Scan for the cell matching the given text and deliver its [X, Y] coordinate at center. 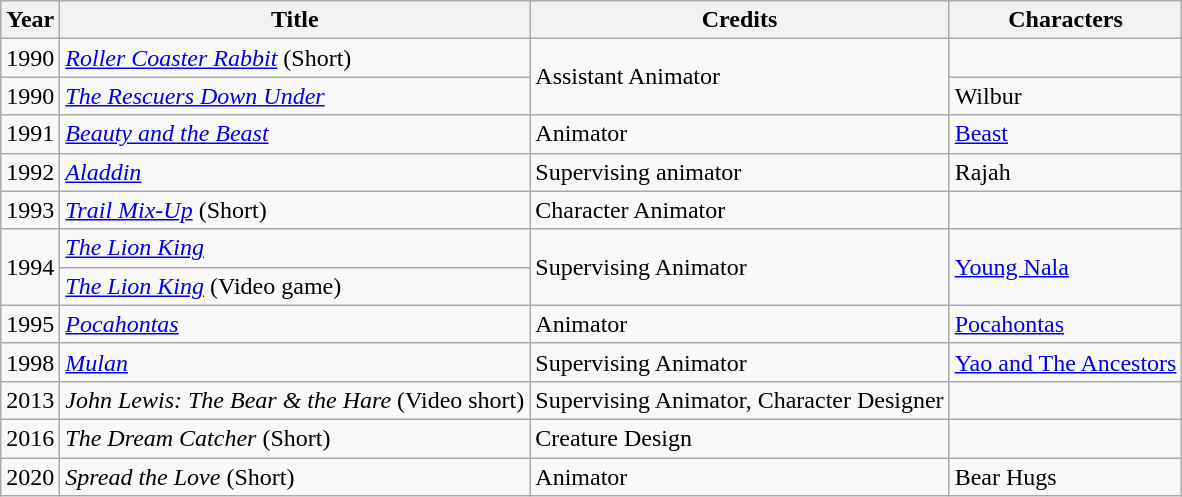
Creature Design [740, 438]
2013 [30, 400]
John Lewis: The Bear & the Hare (Video short) [295, 400]
Assistant Animator [740, 77]
1993 [30, 210]
The Lion King (Video game) [295, 286]
Trail Mix-Up (Short) [295, 210]
Characters [1066, 20]
1995 [30, 324]
The Lion King [295, 248]
Roller Coaster Rabbit (Short) [295, 58]
Yao and The Ancestors [1066, 362]
Rajah [1066, 172]
Bear Hugs [1066, 477]
Beast [1066, 134]
Beauty and the Beast [295, 134]
The Dream Catcher (Short) [295, 438]
Year [30, 20]
1998 [30, 362]
Mulan [295, 362]
1994 [30, 267]
2016 [30, 438]
Aladdin [295, 172]
Spread the Love (Short) [295, 477]
Title [295, 20]
The Rescuers Down Under [295, 96]
Credits [740, 20]
1991 [30, 134]
1992 [30, 172]
Young Nala [1066, 267]
2020 [30, 477]
Supervising animator [740, 172]
Wilbur [1066, 96]
Supervising Animator, Character Designer [740, 400]
Character Animator [740, 210]
